Pinpoint the cell where the given text exists, returning its [x, y] midpoint coordinate. 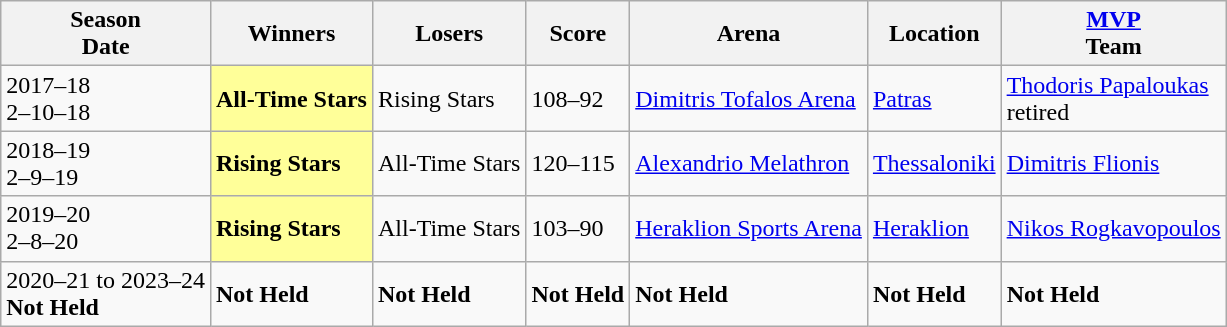
Arena [749, 34]
Alexandrio Melathron [749, 164]
Score [578, 34]
Dimitris Flionis [1114, 164]
Thodoris Papaloukasretired [1114, 98]
120–115 [578, 164]
Nikos Rogkavopoulos [1114, 228]
Winners [291, 34]
2018–192–9–19 [106, 164]
Heraklion [934, 228]
SeasonDate [106, 34]
Location [934, 34]
Losers [449, 34]
2017–182–10–18 [106, 98]
2019–202–8–20 [106, 228]
MVPTeam [1114, 34]
Patras [934, 98]
108–92 [578, 98]
Dimitris Tofalos Arena [749, 98]
Heraklion Sports Arena [749, 228]
2020–21 to 2023–24Not Held [106, 294]
Thessaloniki [934, 164]
103–90 [578, 228]
